Search for the cell housing the specified text and yield its (x, y) center coordinate. 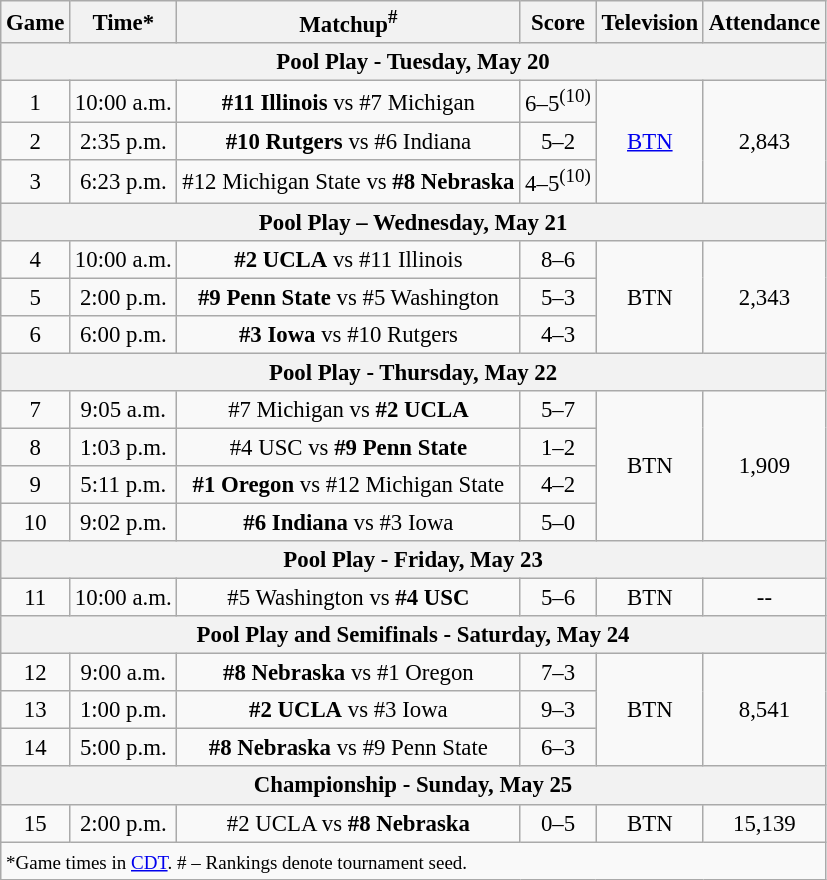
9:05 a.m. (124, 410)
Pool Play - Friday, May 23 (414, 560)
5 (36, 297)
6–3 (558, 748)
12 (36, 673)
9–3 (558, 710)
1:00 p.m. (124, 710)
Pool Play - Tuesday, May 20 (414, 62)
9 (36, 485)
#1 Oregon vs #12 Michigan State (348, 485)
4–5(10) (558, 181)
#8 Nebraska vs #1 Oregon (348, 673)
5–3 (558, 297)
1–2 (558, 447)
#3 Iowa vs #10 Rutgers (348, 334)
1 (36, 102)
15,139 (764, 823)
4 (36, 259)
Pool Play and Semifinals - Saturday, May 24 (414, 635)
5–0 (558, 522)
8 (36, 447)
8–6 (558, 259)
#12 Michigan State vs #8 Nebraska (348, 181)
5–6 (558, 598)
2:35 p.m. (124, 142)
2,843 (764, 142)
#4 USC vs #9 Penn State (348, 447)
5–2 (558, 142)
2 (36, 142)
#6 Indiana vs #3 Iowa (348, 522)
#2 UCLA vs #8 Nebraska (348, 823)
9:02 p.m. (124, 522)
5:00 p.m. (124, 748)
6:23 p.m. (124, 181)
Attendance (764, 22)
1:03 p.m. (124, 447)
9:00 a.m. (124, 673)
6–5(10) (558, 102)
#8 Nebraska vs #9 Penn State (348, 748)
2,343 (764, 296)
13 (36, 710)
15 (36, 823)
Television (650, 22)
Time* (124, 22)
8,541 (764, 710)
Pool Play - Thursday, May 22 (414, 372)
Matchup# (348, 22)
6 (36, 334)
#2 UCLA vs #3 Iowa (348, 710)
Score (558, 22)
14 (36, 748)
0–5 (558, 823)
#2 UCLA vs #11 Illinois (348, 259)
#7 Michigan vs #2 UCLA (348, 410)
5:11 p.m. (124, 485)
5–7 (558, 410)
#11 Illinois vs #7 Michigan (348, 102)
Game (36, 22)
1,909 (764, 466)
#10 Rutgers vs #6 Indiana (348, 142)
11 (36, 598)
#9 Penn State vs #5 Washington (348, 297)
-- (764, 598)
7–3 (558, 673)
6:00 p.m. (124, 334)
3 (36, 181)
*Game times in CDT. # – Rankings denote tournament seed. (414, 861)
4–2 (558, 485)
Championship - Sunday, May 25 (414, 786)
Pool Play – Wednesday, May 21 (414, 222)
10 (36, 522)
4–3 (558, 334)
7 (36, 410)
#5 Washington vs #4 USC (348, 598)
